Extract the [X, Y] coordinate from the center of the cell holding the provided text.  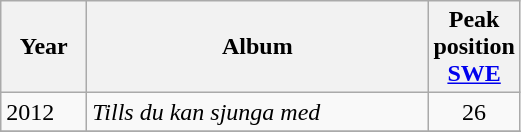
26 [474, 112]
Tills du kan sjunga med [258, 112]
PeakpositionSWE [474, 47]
2012 [44, 112]
Year [44, 47]
Album [258, 47]
